Determine the (x, y) coordinate at the center of the cell enclosing the given text.  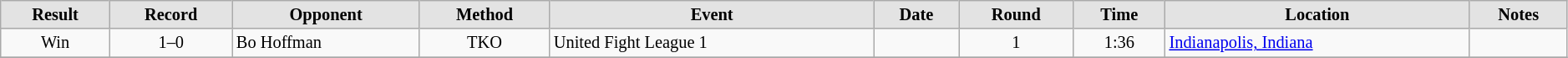
Indianapolis, Indiana (1318, 43)
Time (1119, 14)
Bo Hoffman (326, 43)
1 (1017, 43)
Location (1318, 14)
Opponent (326, 14)
Method (485, 14)
United Fight League 1 (712, 43)
Notes (1519, 14)
Event (712, 14)
Result (55, 14)
1:36 (1119, 43)
Win (55, 43)
TKO (485, 43)
Round (1017, 14)
1–0 (170, 43)
Record (170, 14)
Date (916, 14)
